Provide the [x, y] coordinate of the cell's center where the given text is located.  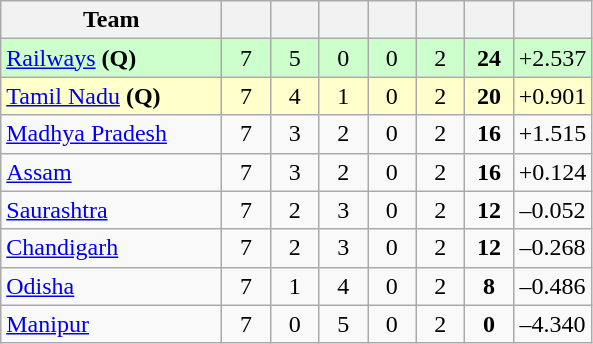
+0.901 [552, 96]
–0.268 [552, 248]
Team [112, 20]
Assam [112, 172]
–4.340 [552, 324]
Tamil Nadu (Q) [112, 96]
Manipur [112, 324]
–0.486 [552, 286]
Madhya Pradesh [112, 134]
20 [490, 96]
+0.124 [552, 172]
Chandigarh [112, 248]
8 [490, 286]
Railways (Q) [112, 58]
+2.537 [552, 58]
–0.052 [552, 210]
Odisha [112, 286]
Saurashtra [112, 210]
24 [490, 58]
+1.515 [552, 134]
